Determine the (x, y) coordinate at the center of the cell enclosing the given text.  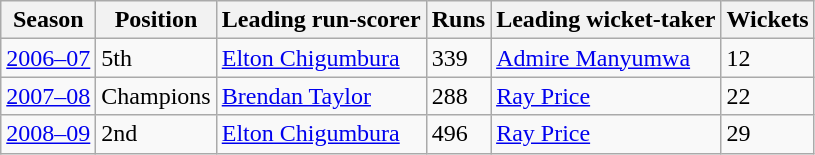
Admire Manyumwa (606, 58)
Runs (458, 20)
2008–09 (48, 134)
2007–08 (48, 96)
496 (458, 134)
29 (768, 134)
2nd (156, 134)
Brendan Taylor (321, 96)
Position (156, 20)
339 (458, 58)
5th (156, 58)
Leading wicket-taker (606, 20)
Wickets (768, 20)
Season (48, 20)
12 (768, 58)
Champions (156, 96)
2006–07 (48, 58)
Leading run-scorer (321, 20)
22 (768, 96)
288 (458, 96)
